Find where the given text appears and provide that cell's center as (X, Y) coordinate. 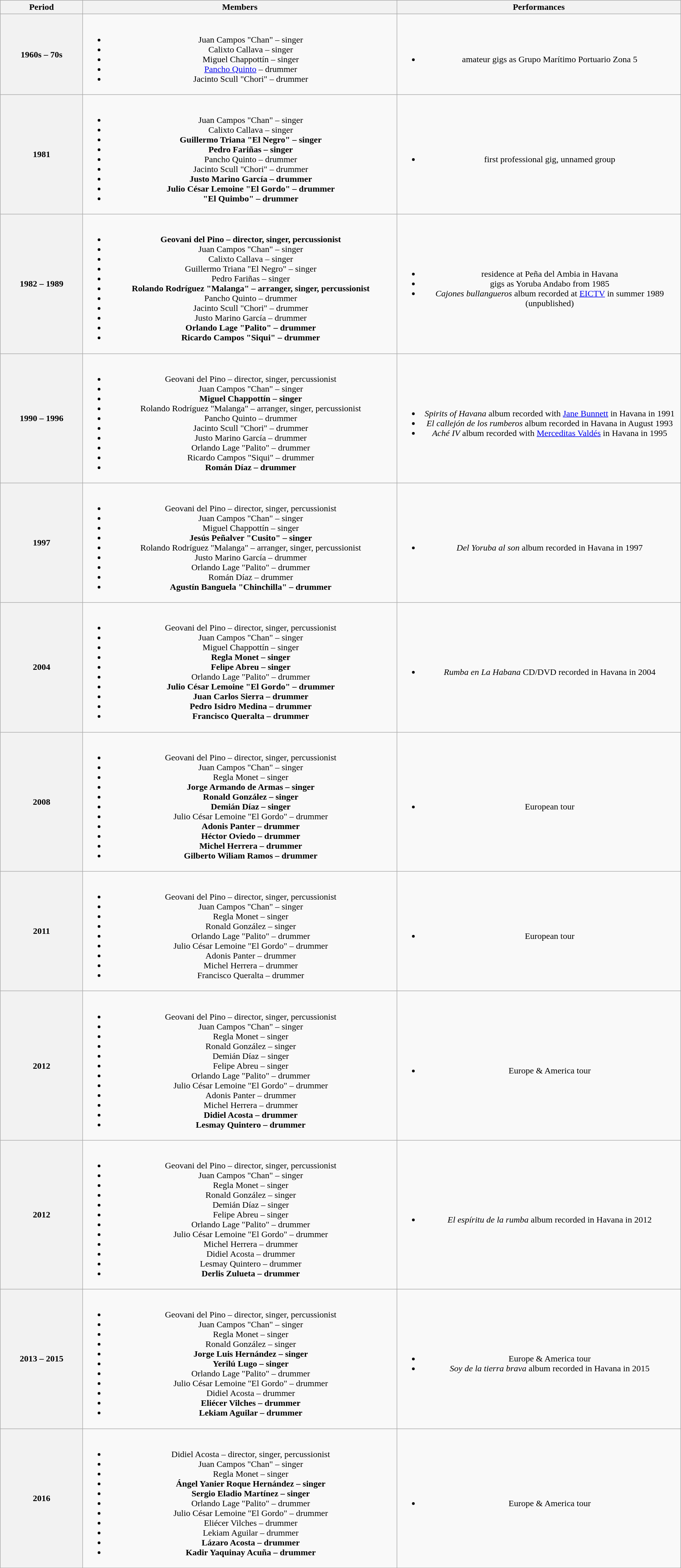
Juan Campos "Chan" – singerCalixto Callava – singerMiguel Chappottín – singerPancho Quinto – drummerJacinto Scull "Chori" – drummer (240, 55)
1960s – 70s (41, 55)
2013 – 2015 (41, 1359)
Europe & America tourSoy de la tierra brava album recorded in Havana in 2015 (539, 1359)
El espíritu de la rumba album recorded in Havana in 2012 (539, 1215)
1990 – 1996 (41, 418)
2008 (41, 801)
Members (240, 7)
1981 (41, 154)
first professional gig, unnamed group (539, 154)
Period (41, 7)
2004 (41, 667)
residence at Peña del Ambia in Havanagigs as Yoruba Andabo from 1985Cajones bullangueros album recorded at EICTV in summer 1989 (unpublished) (539, 284)
Del Yoruba al son album recorded in Havana in 1997 (539, 543)
Performances (539, 7)
1982 – 1989 (41, 284)
amateur gigs as Grupo Marítimo Portuario Zona 5 (539, 55)
2011 (41, 931)
Rumba en La Habana CD/DVD recorded in Havana in 2004 (539, 667)
1997 (41, 543)
2016 (41, 1498)
